Locate the cell with the specified text and output its (X, Y) center coordinate. 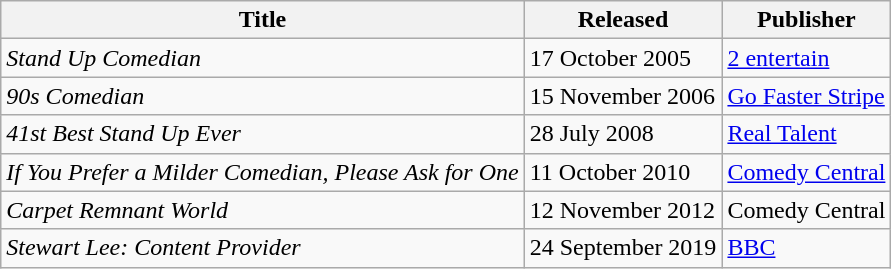
90s Comedian (262, 96)
Stand Up Comedian (262, 58)
28 July 2008 (623, 134)
Stewart Lee: Content Provider (262, 248)
Real Talent (806, 134)
Carpet Remnant World (262, 210)
15 November 2006 (623, 96)
41st Best Stand Up Ever (262, 134)
If You Prefer a Milder Comedian, Please Ask for One (262, 172)
24 September 2019 (623, 248)
BBC (806, 248)
12 November 2012 (623, 210)
2 entertain (806, 58)
11 October 2010 (623, 172)
Publisher (806, 20)
Released (623, 20)
17 October 2005 (623, 58)
Title (262, 20)
Go Faster Stripe (806, 96)
